For the text-containing cell, return its midpoint in [X, Y] coordinate format. 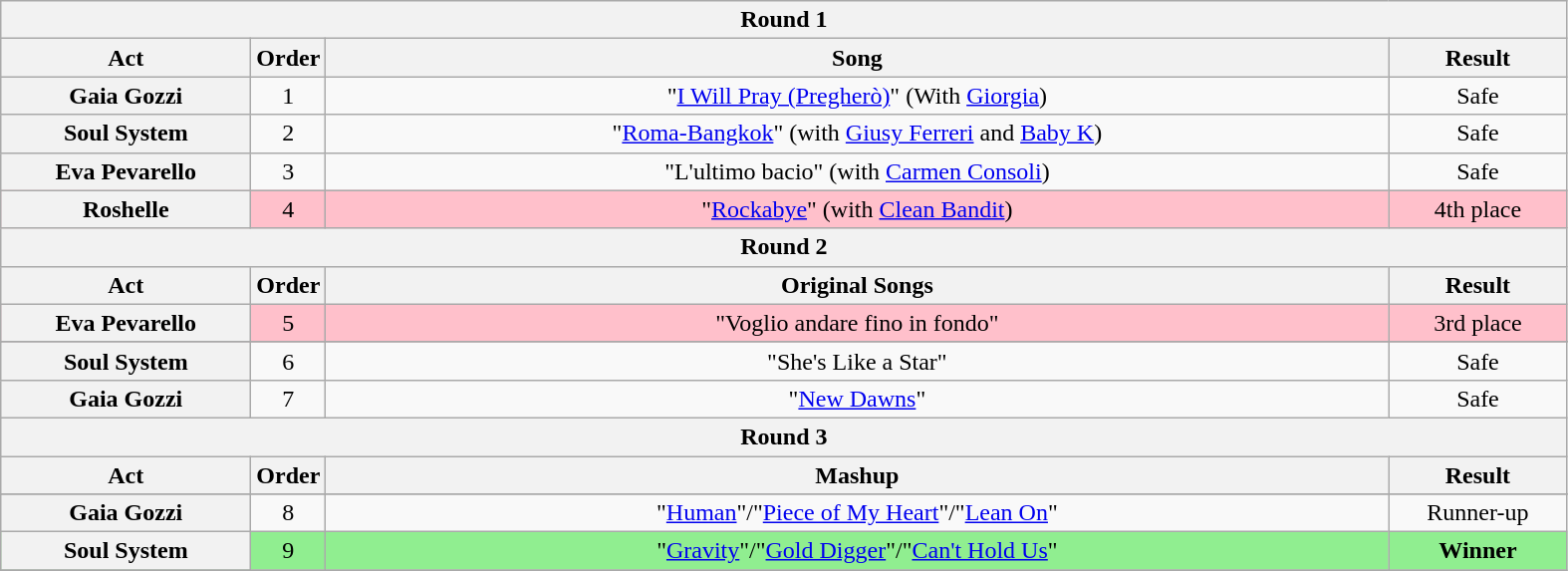
Song [857, 58]
"Human"/"Piece of My Heart"/"Lean On" [857, 513]
6 [289, 361]
9 [289, 551]
"Voglio andare fino in fondo" [857, 323]
2 [289, 134]
Roshelle [126, 209]
"I Will Pray (Pregherò)" (With Giorgia) [857, 96]
Original Songs [857, 285]
"L'ultimo bacio" (with Carmen Consoli) [857, 171]
"Gravity"/"Gold Digger"/"Can't Hold Us" [857, 551]
Round 1 [784, 20]
Winner [1478, 551]
Runner-up [1478, 513]
"She's Like a Star" [857, 361]
3rd place [1478, 323]
Mashup [857, 475]
4th place [1478, 209]
Round 3 [784, 436]
1 [289, 96]
"New Dawns" [857, 399]
4 [289, 209]
7 [289, 399]
"Rockabye" (with Clean Bandit) [857, 209]
Round 2 [784, 247]
3 [289, 171]
"Roma-Bangkok" (with Giusy Ferreri and Baby K) [857, 134]
5 [289, 323]
8 [289, 513]
